Output the (x, y) coordinate of the center of the cell containing the given text.  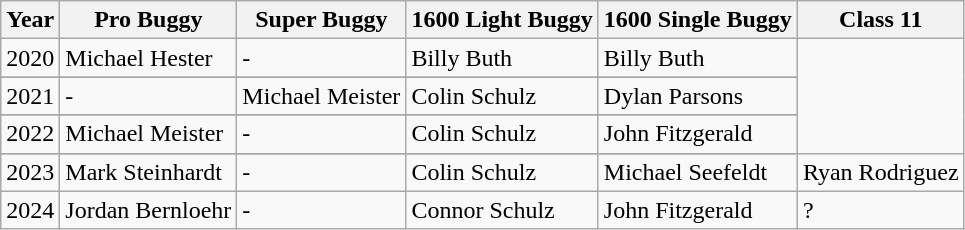
Super Buggy (322, 20)
Jordan Bernloehr (148, 210)
2020 (30, 58)
Ryan Rodriguez (880, 172)
? (880, 210)
1600 Light Buggy (502, 20)
Pro Buggy (148, 20)
2024 (30, 210)
2022 (30, 134)
Connor Schulz (502, 210)
Mark Steinhardt (148, 172)
Class 11 (880, 20)
2021 (30, 96)
2023 (30, 172)
Dylan Parsons (698, 96)
Michael Hester (148, 58)
Michael Seefeldt (698, 172)
1600 Single Buggy (698, 20)
Year (30, 20)
